Determine the (x, y) coordinate at the center of the cell enclosing the given text.  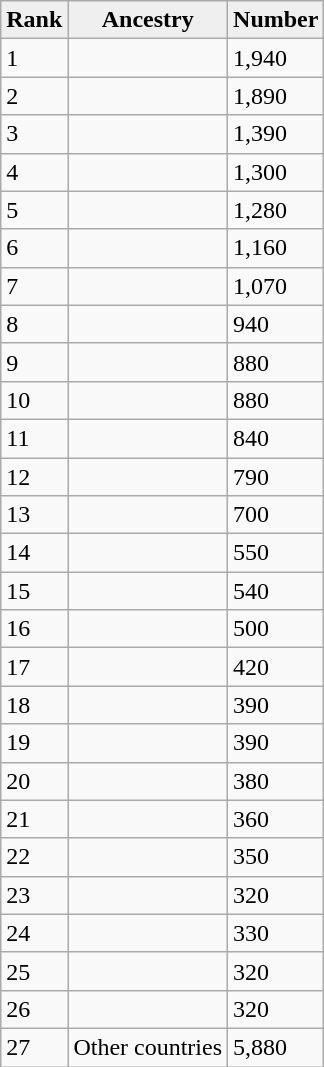
3 (34, 134)
Other countries (148, 1047)
9 (34, 362)
330 (276, 933)
26 (34, 1009)
1,940 (276, 58)
1,280 (276, 210)
6 (34, 248)
5,880 (276, 1047)
420 (276, 667)
27 (34, 1047)
Rank (34, 20)
20 (34, 781)
25 (34, 971)
24 (34, 933)
1,070 (276, 286)
23 (34, 895)
940 (276, 324)
17 (34, 667)
4 (34, 172)
7 (34, 286)
16 (34, 629)
22 (34, 857)
10 (34, 400)
12 (34, 477)
11 (34, 438)
1 (34, 58)
790 (276, 477)
350 (276, 857)
1,890 (276, 96)
8 (34, 324)
Ancestry (148, 20)
Number (276, 20)
2 (34, 96)
14 (34, 553)
13 (34, 515)
840 (276, 438)
1,390 (276, 134)
550 (276, 553)
360 (276, 819)
500 (276, 629)
15 (34, 591)
700 (276, 515)
1,160 (276, 248)
1,300 (276, 172)
19 (34, 743)
21 (34, 819)
18 (34, 705)
540 (276, 591)
380 (276, 781)
5 (34, 210)
